For the text-containing cell, return its midpoint in [x, y] coordinate format. 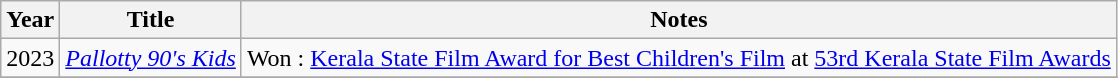
2023 [30, 58]
Pallotty 90's Kids [151, 58]
Notes [678, 20]
Won : Kerala State Film Award for Best Children's Film at 53rd Kerala State Film Awards [678, 58]
Year [30, 20]
Title [151, 20]
